Return the (x, y) coordinate for the center point of the cell that contains the specified text.  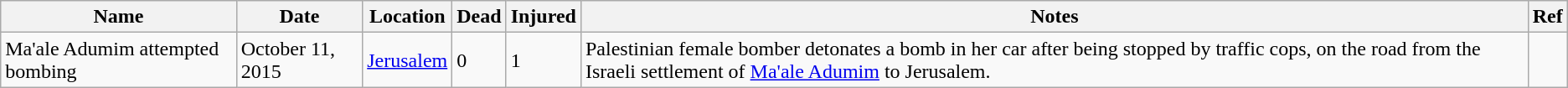
Ref (1548, 17)
Ma'ale Adumim attempted bombing (119, 60)
Notes (1054, 17)
Name (119, 17)
0 (479, 60)
Dead (479, 17)
October 11, 2015 (300, 60)
Injured (543, 17)
1 (543, 60)
Date (300, 17)
Jerusalem (407, 60)
Location (407, 17)
